Determine the (X, Y) coordinate at the center of the cell enclosing the given text.  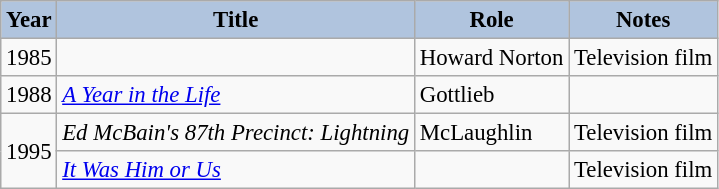
1985 (29, 58)
It Was Him or Us (236, 170)
1988 (29, 95)
Howard Norton (491, 58)
Notes (644, 20)
1995 (29, 152)
Title (236, 20)
Role (491, 20)
Gottlieb (491, 95)
Ed McBain's 87th Precinct: Lightning (236, 133)
Year (29, 20)
McLaughlin (491, 133)
A Year in the Life (236, 95)
